Pinpoint the cell where the given text exists, returning its (X, Y) midpoint coordinate. 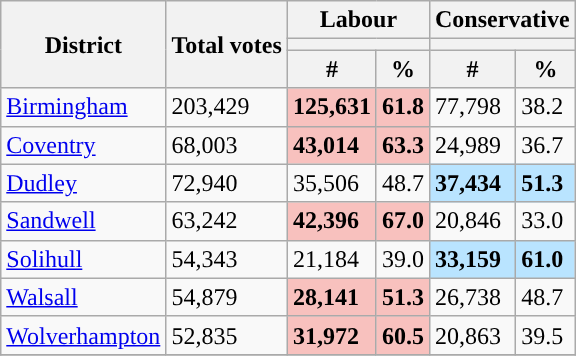
61.8 (402, 107)
63,242 (227, 221)
60.5 (402, 335)
Wolverhampton (84, 335)
33.0 (546, 221)
37,434 (472, 183)
61.0 (546, 259)
52,835 (227, 335)
Sandwell (84, 221)
Labour (358, 20)
63.3 (402, 145)
20,846 (472, 221)
39.5 (546, 335)
Conservative (502, 20)
38.2 (546, 107)
Solihull (84, 259)
77,798 (472, 107)
21,184 (332, 259)
39.0 (402, 259)
Walsall (84, 297)
72,940 (227, 183)
42,396 (332, 221)
43,014 (332, 145)
125,631 (332, 107)
33,159 (472, 259)
68,003 (227, 145)
Dudley (84, 183)
67.0 (402, 221)
54,879 (227, 297)
20,863 (472, 335)
31,972 (332, 335)
24,989 (472, 145)
36.7 (546, 145)
35,506 (332, 183)
26,738 (472, 297)
Coventry (84, 145)
Total votes (227, 44)
Birmingham (84, 107)
54,343 (227, 259)
203,429 (227, 107)
District (84, 44)
28,141 (332, 297)
